Return [X, Y] of the center of cell containing provided text 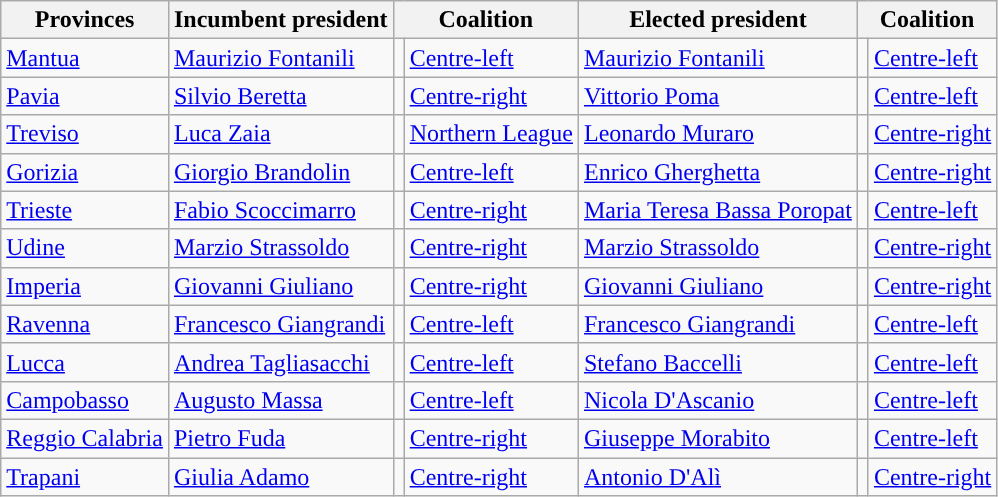
Trieste [85, 210]
Northern League [491, 134]
Augusto Massa [280, 400]
Fabio Scoccimarro [280, 210]
Treviso [85, 134]
Giorgio Brandolin [280, 172]
Campobasso [85, 400]
Silvio Beretta [280, 96]
Pietro Fuda [280, 438]
Giuseppe Morabito [718, 438]
Andrea Tagliasacchi [280, 362]
Mantua [85, 58]
Lucca [85, 362]
Gorizia [85, 172]
Udine [85, 248]
Nicola D'Ascanio [718, 400]
Enrico Gherghetta [718, 172]
Luca Zaia [280, 134]
Trapani [85, 477]
Ravenna [85, 324]
Imperia [85, 286]
Leonardo Muraro [718, 134]
Maria Teresa Bassa Poropat [718, 210]
Antonio D'Alì [718, 477]
Reggio Calabria [85, 438]
Incumbent president [280, 20]
Stefano Baccelli [718, 362]
Giulia Adamo [280, 477]
Pavia [85, 96]
Elected president [718, 20]
Provinces [85, 20]
Vittorio Poma [718, 96]
